Capture the cell that displays the provided text and extract its (X, Y) central coordinate. 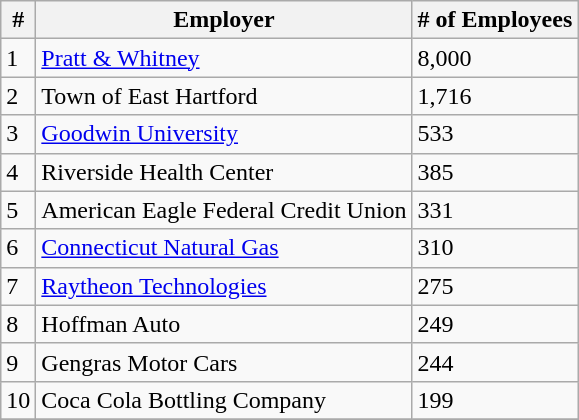
Goodwin University (224, 134)
3 (18, 134)
275 (495, 286)
Raytheon Technologies (224, 286)
244 (495, 362)
8 (18, 324)
# of Employees (495, 20)
4 (18, 172)
1,716 (495, 96)
6 (18, 248)
7 (18, 286)
199 (495, 400)
Coca Cola Bottling Company (224, 400)
310 (495, 248)
249 (495, 324)
Hoffman Auto (224, 324)
331 (495, 210)
Connecticut Natural Gas (224, 248)
1 (18, 58)
5 (18, 210)
Employer (224, 20)
Pratt & Whitney (224, 58)
Riverside Health Center (224, 172)
8,000 (495, 58)
Gengras Motor Cars (224, 362)
American Eagle Federal Credit Union (224, 210)
533 (495, 134)
2 (18, 96)
# (18, 20)
Town of East Hartford (224, 96)
9 (18, 362)
385 (495, 172)
10 (18, 400)
